From the cell containing the given text, extract its center point as [x, y] coordinate. 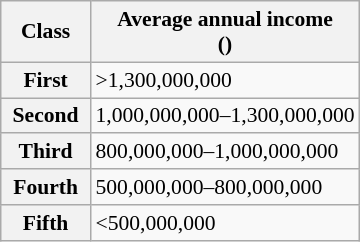
800,000,000–1,000,000,000 [224, 152]
<500,000,000 [224, 223]
1,000,000,000–1,300,000,000 [224, 116]
First [46, 80]
Fourth [46, 187]
Average annual income() [224, 32]
500,000,000–800,000,000 [224, 187]
Second [46, 116]
>1,300,000,000 [224, 80]
Fifth [46, 223]
Third [46, 152]
Class [46, 32]
